Detect which cell encompasses the target text, then output its (X, Y) center coordinate. 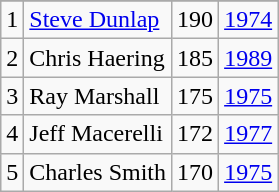
1974 (248, 20)
1977 (248, 134)
1989 (248, 58)
172 (196, 134)
Chris Haering (98, 58)
Charles Smith (98, 172)
4 (12, 134)
170 (196, 172)
5 (12, 172)
Ray Marshall (98, 96)
3 (12, 96)
175 (196, 96)
185 (196, 58)
Steve Dunlap (98, 20)
2 (12, 58)
1 (12, 20)
190 (196, 20)
Jeff Macerelli (98, 134)
